Find where the given text appears and provide that cell's center as (x, y) coordinate. 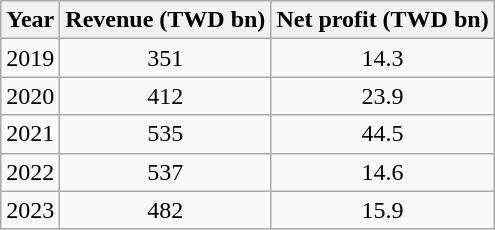
Net profit (TWD bn) (382, 20)
14.3 (382, 58)
535 (166, 134)
2021 (30, 134)
Revenue (TWD bn) (166, 20)
15.9 (382, 210)
44.5 (382, 134)
482 (166, 210)
412 (166, 96)
23.9 (382, 96)
14.6 (382, 172)
537 (166, 172)
2023 (30, 210)
Year (30, 20)
2022 (30, 172)
2020 (30, 96)
2019 (30, 58)
351 (166, 58)
